Output the [x, y] coordinate of the center of the cell containing the given text.  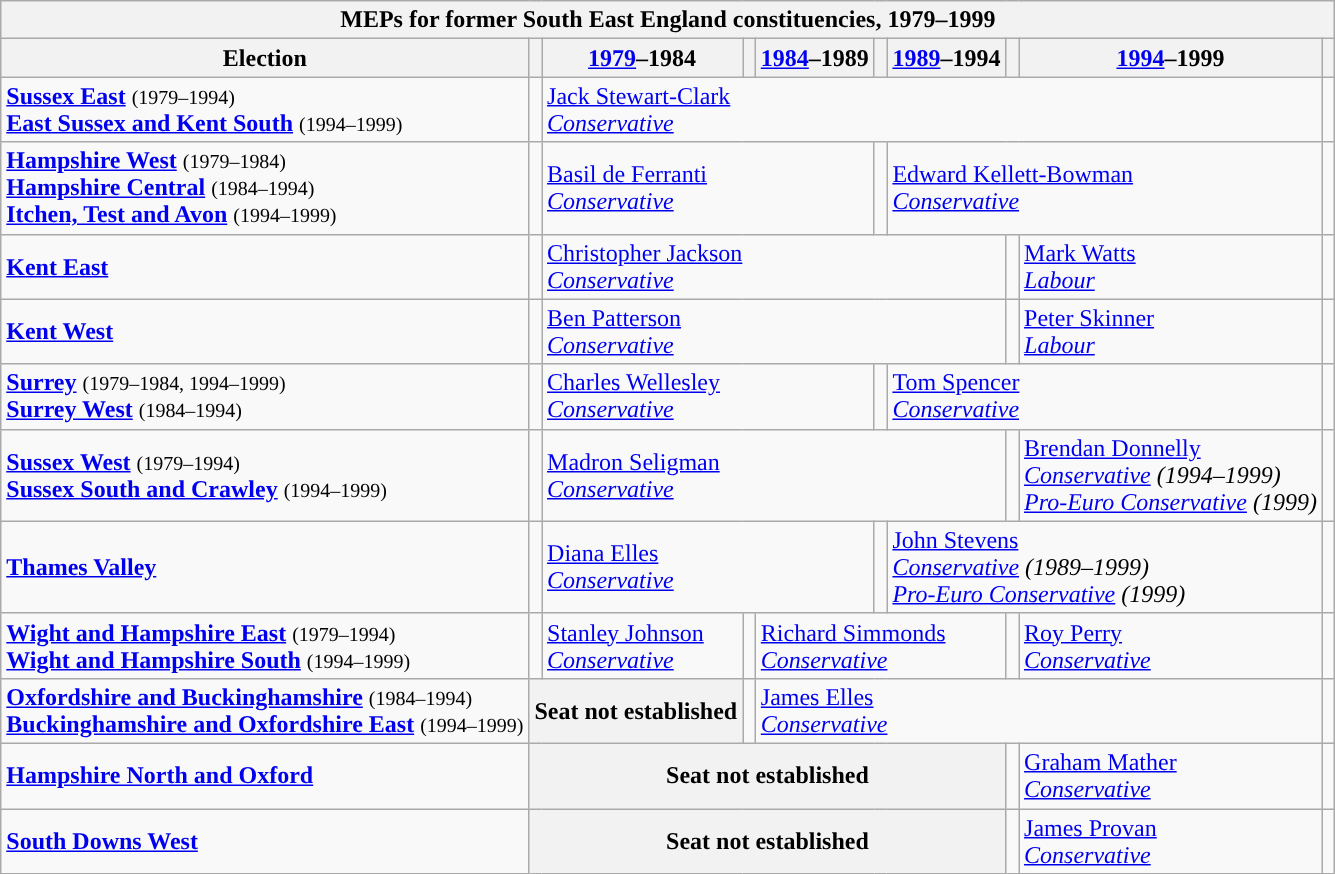
Tom SpencerConservative [1105, 396]
1979–1984 [642, 58]
Jack Stewart-ClarkConservative [932, 110]
MEPs for former South East England constituencies, 1979–1999 [668, 20]
Hampshire North and Oxford [265, 776]
Election [265, 58]
Surrey (1979–1984, 1994–1999)Surrey West (1984–1994) [265, 396]
Richard SimmondsConservative [880, 646]
Madron SeligmanConservative [774, 475]
1994–1999 [1171, 58]
Diana EllesConservative [708, 567]
Brendan DonnellyConservative (1994–1999)Pro-Euro Conservative (1999) [1171, 475]
Sussex East (1979–1994)East Sussex and Kent South (1994–1999) [265, 110]
Kent West [265, 332]
Kent East [265, 266]
Roy PerryConservative [1171, 646]
Hampshire West (1979–1984)Hampshire Central (1984–1994)Itchen, Test and Avon (1994–1999) [265, 188]
Ben PattersonConservative [774, 332]
James ProvanConservative [1171, 840]
Graham MatherConservative [1171, 776]
Basil de FerrantiConservative [708, 188]
Charles WellesleyConservative [708, 396]
Peter SkinnerLabour [1171, 332]
Stanley JohnsonConservative [642, 646]
Wight and Hampshire East (1979–1994)Wight and Hampshire South (1994–1999) [265, 646]
James EllesConservative [1038, 710]
Sussex West (1979–1994)Sussex South and Crawley (1994–1999) [265, 475]
John StevensConservative (1989–1999)Pro-Euro Conservative (1999) [1105, 567]
Christopher JacksonConservative [774, 266]
Edward Kellett-BowmanConservative [1105, 188]
1989–1994 [946, 58]
South Downs West [265, 840]
1984–1989 [814, 58]
Oxfordshire and Buckinghamshire (1984–1994)Buckinghamshire and Oxfordshire East (1994–1999) [265, 710]
Mark WattsLabour [1171, 266]
Thames Valley [265, 567]
